Determine the [X, Y] coordinate at the center of the cell enclosing the given text.  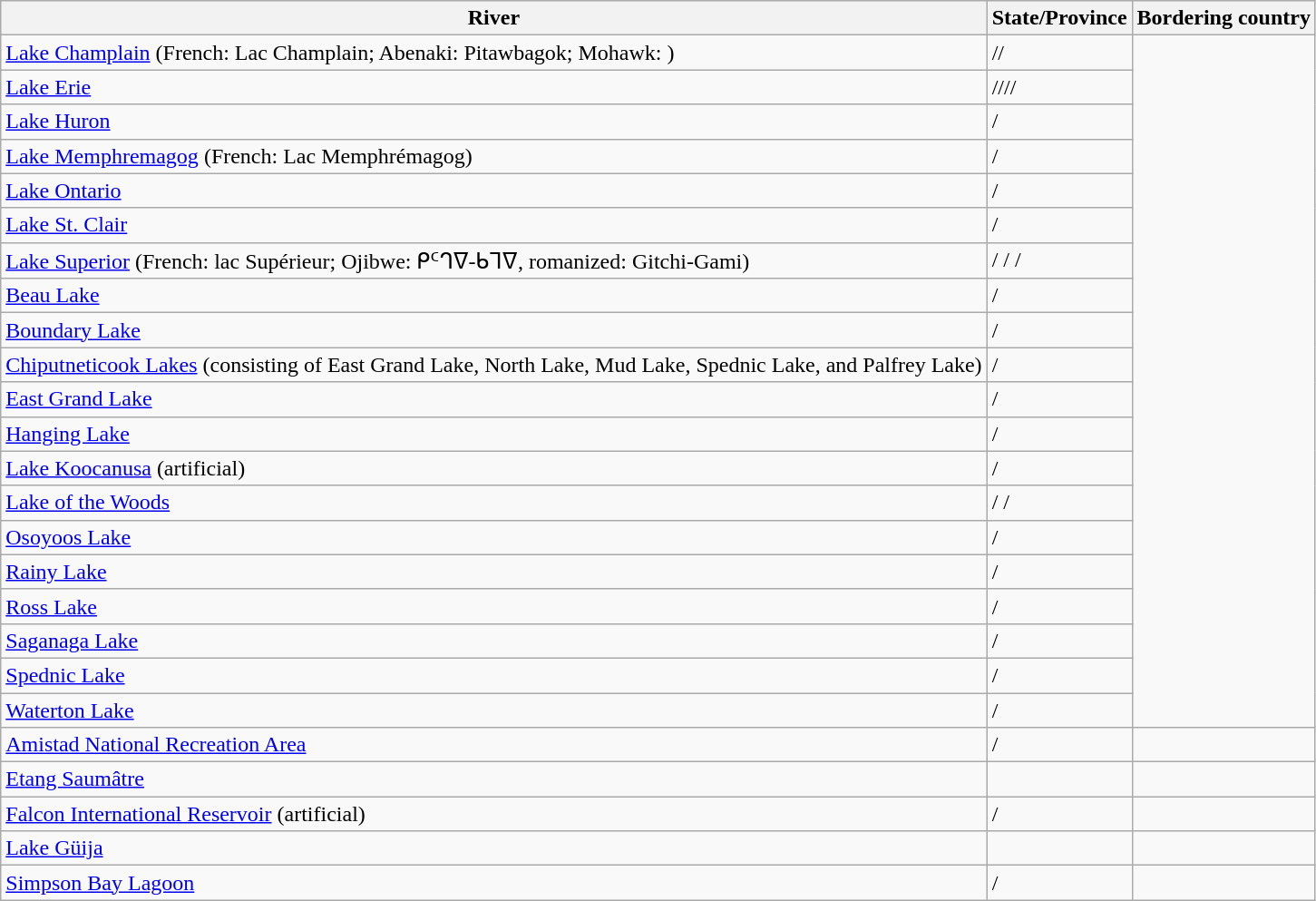
Boundary Lake [493, 330]
Rainy Lake [493, 572]
Lake Ontario [493, 191]
/ / / [1059, 260]
Spednic Lake [493, 675]
Lake Superior (French: lac Supérieur; Ojibwe: ᑭᑦᒉᐁ-ᑲᒣᐁ, romanized: Gitchi-Gami) [493, 260]
River [493, 18]
Lake Huron [493, 122]
Ross Lake [493, 606]
Hanging Lake [493, 434]
Etang Saumâtre [493, 779]
//// [1059, 87]
Bordering country [1223, 18]
Waterton Lake [493, 710]
Lake of the Woods [493, 503]
Osoyoos Lake [493, 537]
Lake Erie [493, 87]
Lake Memphremagog (French: Lac Memphrémagog) [493, 156]
State/Province [1059, 18]
Lake Güija [493, 848]
Lake Champlain (French: Lac Champlain; Abenaki: Pitawbagok; Mohawk: ) [493, 53]
Beau Lake [493, 296]
Chiputneticook Lakes (consisting of East Grand Lake, North Lake, Mud Lake, Spednic Lake, and Palfrey Lake) [493, 365]
Falcon International Reservoir (artificial) [493, 814]
East Grand Lake [493, 399]
// [1059, 53]
Lake St. Clair [493, 225]
Amistad National Recreation Area [493, 745]
Saganaga Lake [493, 641]
Simpson Bay Lagoon [493, 883]
Lake Koocanusa (artificial) [493, 468]
/ / [1059, 503]
